Extract the (X, Y) coordinate from the center of the cell holding the provided text.  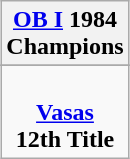
Vasas12th Title (65, 112)
OB I 1984Champions (65, 34)
